Capture the cell that displays the provided text and extract its [X, Y] central coordinate. 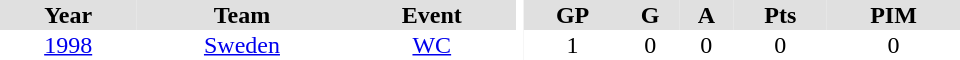
1998 [68, 45]
PIM [894, 15]
Year [68, 15]
Event [432, 15]
Pts [781, 15]
G [650, 15]
Team [242, 15]
WC [432, 45]
GP [572, 15]
Sweden [242, 45]
A [706, 15]
1 [572, 45]
